From the cell containing the given text, extract its center point as [x, y] coordinate. 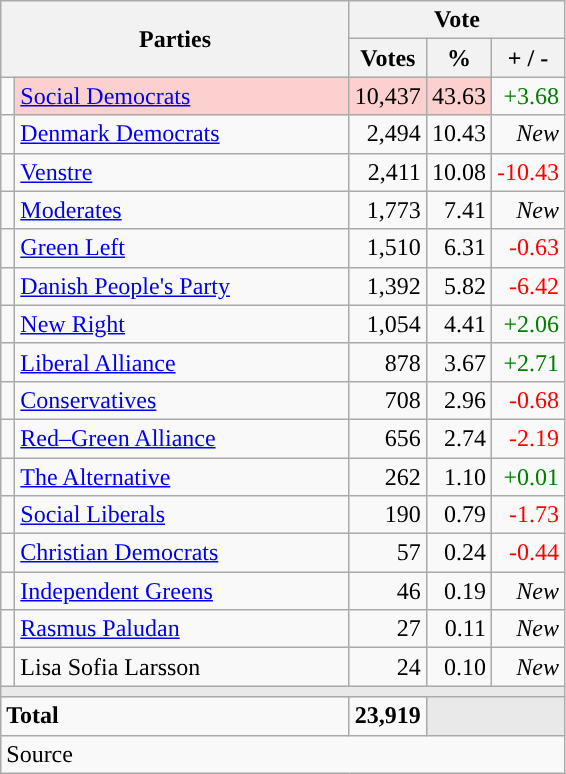
-0.44 [528, 553]
Danish People's Party [182, 286]
Red–Green Alliance [182, 438]
10.43 [458, 134]
0.10 [458, 667]
0.79 [458, 515]
262 [388, 477]
5.82 [458, 286]
Social Democrats [182, 96]
0.11 [458, 629]
Social Liberals [182, 515]
6.31 [458, 248]
1,054 [388, 324]
+2.06 [528, 324]
-2.19 [528, 438]
Total [176, 716]
Conservatives [182, 400]
7.41 [458, 210]
1.10 [458, 477]
Moderates [182, 210]
% [458, 58]
10,437 [388, 96]
-6.42 [528, 286]
+0.01 [528, 477]
+ / - [528, 58]
23,919 [388, 716]
Rasmus Paludan [182, 629]
43.63 [458, 96]
Christian Democrats [182, 553]
The Alternative [182, 477]
1,510 [388, 248]
656 [388, 438]
4.41 [458, 324]
Lisa Sofia Larsson [182, 667]
708 [388, 400]
-0.68 [528, 400]
Parties [176, 39]
-0.63 [528, 248]
10.08 [458, 172]
New Right [182, 324]
0.19 [458, 591]
24 [388, 667]
190 [388, 515]
27 [388, 629]
3.67 [458, 362]
Denmark Democrats [182, 134]
Green Left [182, 248]
2.74 [458, 438]
-1.73 [528, 515]
46 [388, 591]
Source [283, 754]
Vote [456, 20]
2.96 [458, 400]
Independent Greens [182, 591]
1,392 [388, 286]
2,411 [388, 172]
Venstre [182, 172]
Liberal Alliance [182, 362]
878 [388, 362]
+2.71 [528, 362]
2,494 [388, 134]
Votes [388, 58]
-10.43 [528, 172]
0.24 [458, 553]
+3.68 [528, 96]
57 [388, 553]
1,773 [388, 210]
